Pinpoint the cell where the given text exists, returning its (x, y) midpoint coordinate. 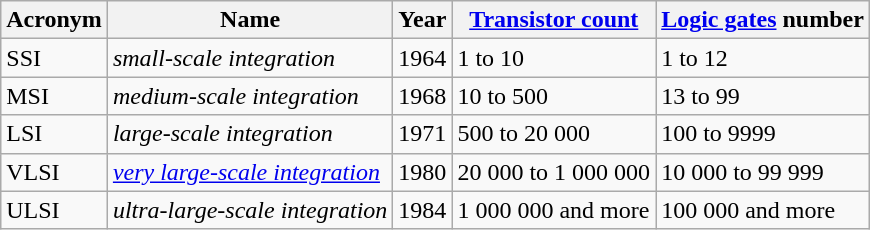
ultra-large-scale integration (250, 210)
VLSI (54, 172)
Name (250, 20)
1 to 12 (763, 58)
13 to 99 (763, 96)
1980 (422, 172)
500 to 20 000 (554, 134)
Year (422, 20)
1971 (422, 134)
Acronym (54, 20)
1964 (422, 58)
very large-scale integration (250, 172)
1 to 10 (554, 58)
100 to 9999 (763, 134)
ULSI (54, 210)
100 000 and more (763, 210)
MSI (54, 96)
SSI (54, 58)
small-scale integration (250, 58)
large-scale integration (250, 134)
1968 (422, 96)
LSI (54, 134)
Logic gates number (763, 20)
Transistor count (554, 20)
medium-scale integration (250, 96)
20 000 to 1 000 000 (554, 172)
10 to 500 (554, 96)
1 000 000 and more (554, 210)
1984 (422, 210)
10 000 to 99 999 (763, 172)
